Return [x, y] of the center of cell containing provided text 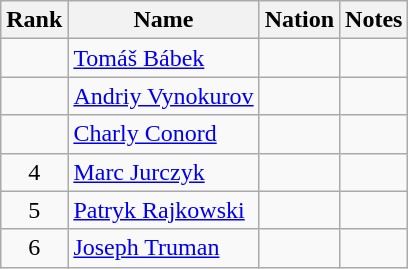
Joseph Truman [164, 248]
Rank [34, 20]
Charly Conord [164, 134]
4 [34, 172]
Patryk Rajkowski [164, 210]
Marc Jurczyk [164, 172]
6 [34, 248]
5 [34, 210]
Name [164, 20]
Andriy Vynokurov [164, 96]
Notes [374, 20]
Tomáš Bábek [164, 58]
Nation [299, 20]
